Search for the cell housing the specified text and yield its [x, y] center coordinate. 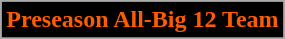
Preseason All-Big 12 Team [142, 20]
